For the text-containing cell, return its midpoint in (X, Y) coordinate format. 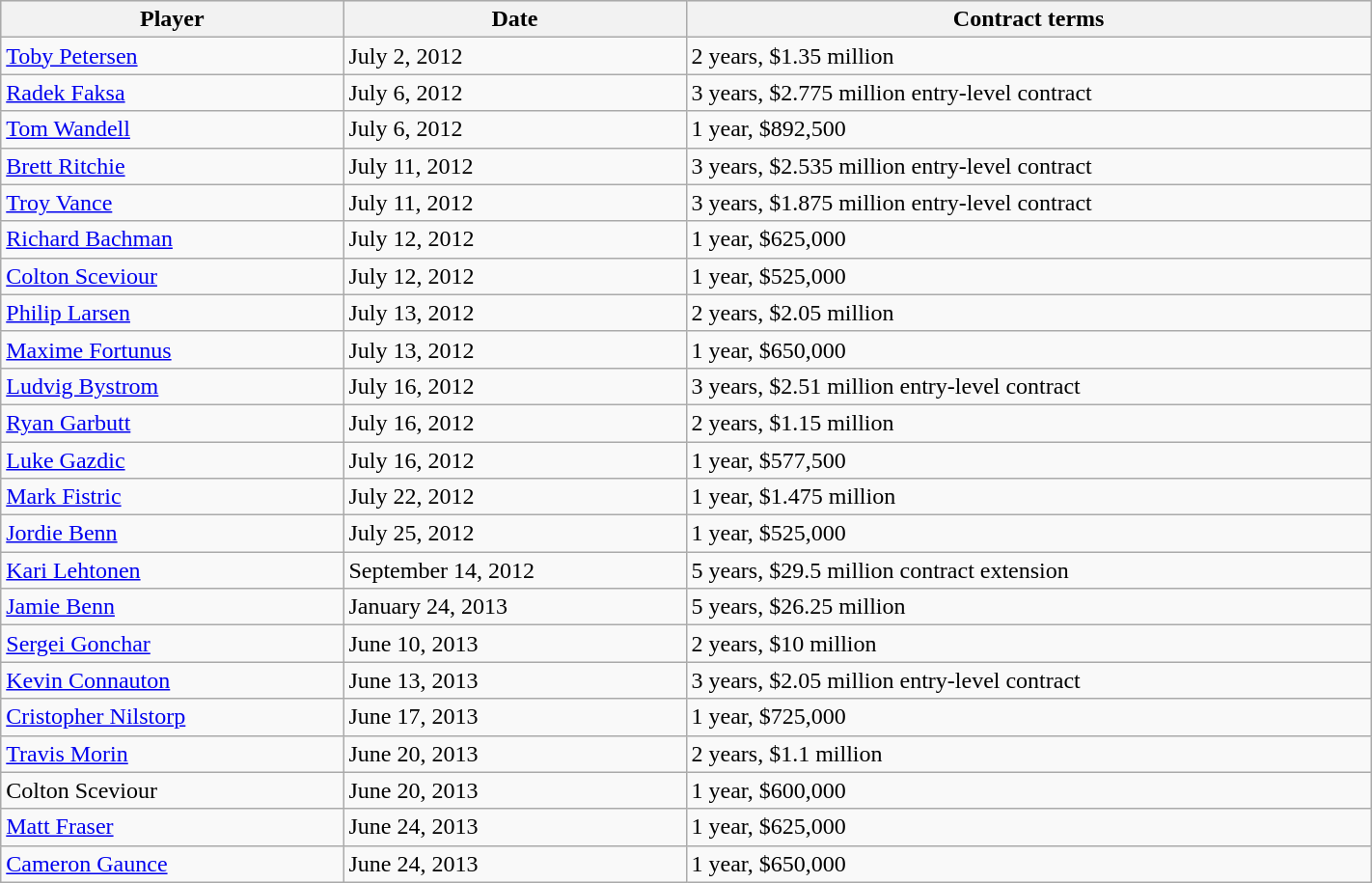
2 years, $10 million (1029, 644)
Jamie Benn (172, 607)
Kevin Connauton (172, 680)
June 17, 2013 (515, 717)
2 years, $1.35 million (1029, 56)
Luke Gazdic (172, 460)
July 2, 2012 (515, 56)
Troy Vance (172, 203)
5 years, $29.5 million contract extension (1029, 570)
Radek Faksa (172, 93)
Maxime Fortunus (172, 349)
3 years, $1.875 million entry-level contract (1029, 203)
1 year, $1.475 million (1029, 497)
2 years, $2.05 million (1029, 313)
Brett Ritchie (172, 166)
July 22, 2012 (515, 497)
Date (515, 19)
Kari Lehtonen (172, 570)
Richard Bachman (172, 239)
3 years, $2.05 million entry-level contract (1029, 680)
Cristopher Nilstorp (172, 717)
January 24, 2013 (515, 607)
2 years, $1.1 million (1029, 754)
Travis Morin (172, 754)
June 13, 2013 (515, 680)
Toby Petersen (172, 56)
Ryan Garbutt (172, 423)
Contract terms (1029, 19)
Sergei Gonchar (172, 644)
5 years, $26.25 million (1029, 607)
Cameron Gaunce (172, 864)
Matt Fraser (172, 827)
Player (172, 19)
Mark Fistric (172, 497)
Jordie Benn (172, 534)
1 year, $577,500 (1029, 460)
Tom Wandell (172, 129)
1 year, $725,000 (1029, 717)
July 25, 2012 (515, 534)
1 year, $892,500 (1029, 129)
3 years, $2.775 million entry-level contract (1029, 93)
September 14, 2012 (515, 570)
Philip Larsen (172, 313)
2 years, $1.15 million (1029, 423)
Ludvig Bystrom (172, 386)
3 years, $2.535 million entry-level contract (1029, 166)
3 years, $2.51 million entry-level contract (1029, 386)
1 year, $600,000 (1029, 790)
June 10, 2013 (515, 644)
